Determine the [x, y] coordinate at the center of the cell enclosing the given text.  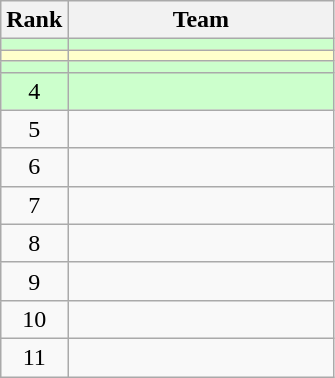
8 [34, 243]
5 [34, 129]
10 [34, 319]
Rank [34, 20]
4 [34, 91]
9 [34, 281]
11 [34, 357]
Team [201, 20]
6 [34, 167]
7 [34, 205]
